Provide the (x, y) coordinate of the cell's center where the given text is located.  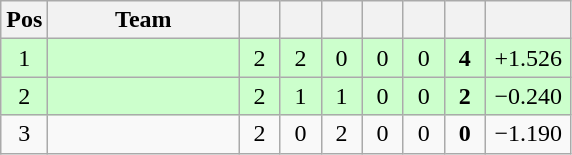
4 (464, 58)
−0.240 (528, 96)
−1.190 (528, 134)
3 (24, 134)
Team (144, 20)
+1.526 (528, 58)
Pos (24, 20)
